Output the [X, Y] coordinate of the center of the cell containing the given text.  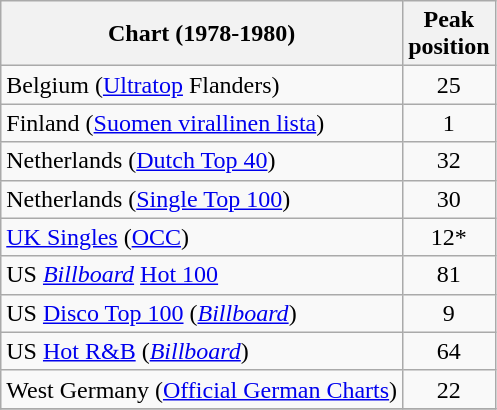
22 [449, 389]
1 [449, 123]
32 [449, 161]
9 [449, 313]
81 [449, 275]
64 [449, 351]
Belgium (Ultratop Flanders) [202, 85]
Netherlands (Single Top 100) [202, 199]
UK Singles (OCC) [202, 237]
US Billboard Hot 100 [202, 275]
Chart (1978-1980) [202, 34]
US Disco Top 100 (Billboard) [202, 313]
25 [449, 85]
West Germany (Official German Charts) [202, 389]
12* [449, 237]
30 [449, 199]
US Hot R&B (Billboard) [202, 351]
Peakposition [449, 34]
Netherlands (Dutch Top 40) [202, 161]
Finland (Suomen virallinen lista) [202, 123]
